Find where the given text appears and provide that cell's center as (x, y) coordinate. 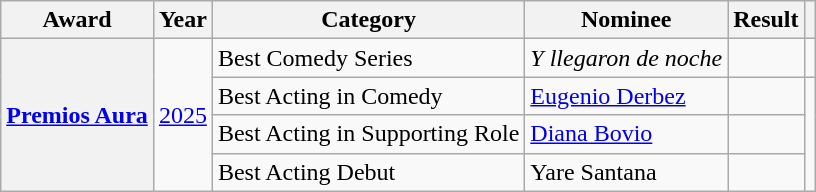
Result (766, 20)
Diana Bovio (626, 134)
Best Acting in Supporting Role (368, 134)
Nominee (626, 20)
Y llegaron de noche (626, 58)
Best Acting in Comedy (368, 96)
Premios Aura (78, 115)
Best Comedy Series (368, 58)
Category (368, 20)
Year (182, 20)
Best Acting Debut (368, 172)
Eugenio Derbez (626, 96)
Yare Santana (626, 172)
Award (78, 20)
2025 (182, 115)
